From the cell containing the given text, extract its center point as [X, Y] coordinate. 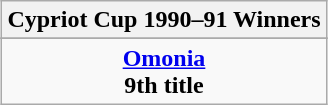
Cypriot Cup 1990–91 Winners [164, 20]
Omonia9th title [164, 72]
